Search for the cell housing the specified text and yield its [X, Y] center coordinate. 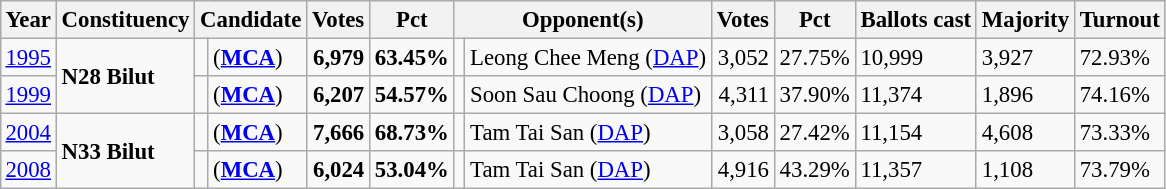
54.57% [412, 95]
Majority [1025, 20]
Constituency [125, 20]
11,374 [916, 95]
Turnout [1120, 20]
3,927 [1025, 57]
37.90% [814, 95]
6,207 [338, 95]
N28 Bilut [125, 76]
72.93% [1120, 57]
1999 [28, 95]
68.73% [412, 133]
53.04% [412, 170]
10,999 [916, 57]
7,666 [338, 133]
Ballots cast [916, 20]
Opponent(s) [582, 20]
27.75% [814, 57]
1995 [28, 57]
4,608 [1025, 133]
2008 [28, 170]
11,154 [916, 133]
3,058 [742, 133]
73.79% [1120, 170]
11,357 [916, 170]
Year [28, 20]
Soon Sau Choong (DAP) [588, 95]
4,916 [742, 170]
6,979 [338, 57]
Candidate [251, 20]
73.33% [1120, 133]
4,311 [742, 95]
Leong Chee Meng (DAP) [588, 57]
6,024 [338, 170]
1,896 [1025, 95]
43.29% [814, 170]
N33 Bilut [125, 152]
27.42% [814, 133]
63.45% [412, 57]
2004 [28, 133]
1,108 [1025, 170]
3,052 [742, 57]
74.16% [1120, 95]
